Pinpoint the cell where the given text exists, returning its [X, Y] midpoint coordinate. 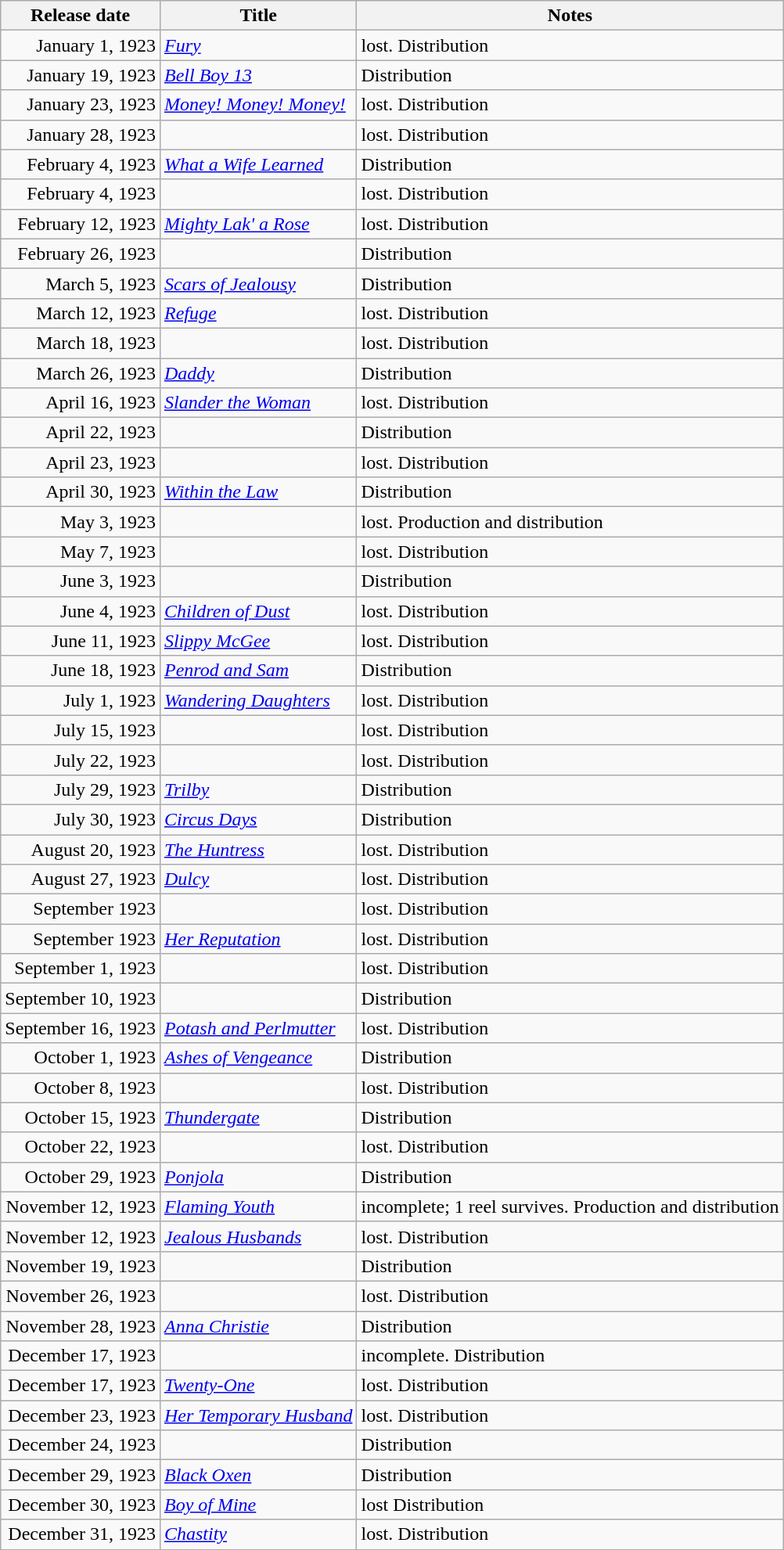
Her Temporary Husband [258, 1415]
Circus Days [258, 819]
October 1, 1923 [81, 1058]
April 16, 1923 [81, 403]
Daddy [258, 373]
March 12, 1923 [81, 313]
Trilby [258, 789]
April 22, 1923 [81, 433]
August 27, 1923 [81, 879]
December 24, 1923 [81, 1445]
Boy of Mine [258, 1505]
September 16, 1923 [81, 1028]
Money! Money! Money! [258, 105]
Flaming Youth [258, 1207]
July 15, 1923 [81, 730]
Mighty Lak' a Rose [258, 224]
June 18, 1923 [81, 671]
Potash and Perlmutter [258, 1028]
March 18, 1923 [81, 343]
Title [258, 16]
Wandering Daughters [258, 700]
February 12, 1923 [81, 224]
Slander the Woman [258, 403]
April 23, 1923 [81, 462]
December 31, 1923 [81, 1534]
Chastity [258, 1534]
October 15, 1923 [81, 1117]
December 29, 1923 [81, 1475]
October 29, 1923 [81, 1177]
Her Reputation [258, 939]
January 28, 1923 [81, 135]
April 30, 1923 [81, 492]
The Huntress [258, 849]
Dulcy [258, 879]
June 11, 1923 [81, 641]
February 26, 1923 [81, 254]
Ashes of Vengeance [258, 1058]
Release date [81, 16]
lost Distribution [570, 1505]
October 22, 1923 [81, 1147]
Black Oxen [258, 1475]
Fury [258, 45]
July 30, 1923 [81, 819]
January 1, 1923 [81, 45]
Slippy McGee [258, 641]
January 23, 1923 [81, 105]
January 19, 1923 [81, 75]
Refuge [258, 313]
Jealous Husbands [258, 1236]
October 8, 1923 [81, 1088]
Ponjola [258, 1177]
What a Wife Learned [258, 164]
May 3, 1923 [81, 522]
August 20, 1923 [81, 849]
Scars of Jealousy [258, 283]
Children of Dust [258, 611]
June 4, 1923 [81, 611]
September 1, 1923 [81, 969]
July 22, 1923 [81, 760]
Within the Law [258, 492]
Bell Boy 13 [258, 75]
September 10, 1923 [81, 998]
incomplete; 1 reel survives. Production and distribution [570, 1207]
Notes [570, 16]
Anna Christie [258, 1326]
November 26, 1923 [81, 1296]
November 19, 1923 [81, 1266]
December 23, 1923 [81, 1415]
incomplete. Distribution [570, 1356]
Thundergate [258, 1117]
May 7, 1923 [81, 552]
March 26, 1923 [81, 373]
lost. Production and distribution [570, 522]
Penrod and Sam [258, 671]
June 3, 1923 [81, 581]
November 28, 1923 [81, 1326]
December 30, 1923 [81, 1505]
July 29, 1923 [81, 789]
March 5, 1923 [81, 283]
Twenty-One [258, 1386]
July 1, 1923 [81, 700]
